Return the [X, Y] coordinate for the center point of the cell that contains the specified text.  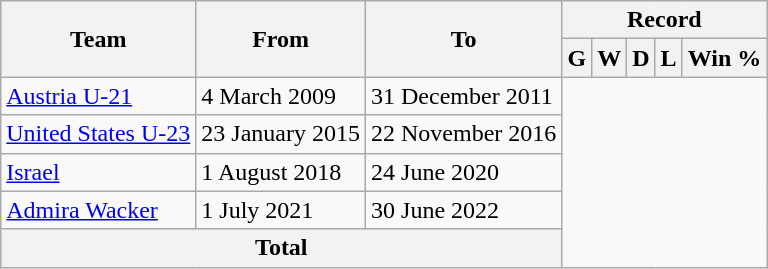
L [668, 58]
G [577, 58]
Admira Wacker [98, 210]
23 January 2015 [281, 134]
From [281, 39]
Israel [98, 172]
United States U-23 [98, 134]
24 June 2020 [464, 172]
1 July 2021 [281, 210]
Record [664, 20]
1 August 2018 [281, 172]
Team [98, 39]
To [464, 39]
30 June 2022 [464, 210]
4 March 2009 [281, 96]
Austria U-21 [98, 96]
Total [282, 248]
W [610, 58]
D [641, 58]
22 November 2016 [464, 134]
Win % [724, 58]
31 December 2011 [464, 96]
